Locate the cell with the specified text and output its (x, y) center coordinate. 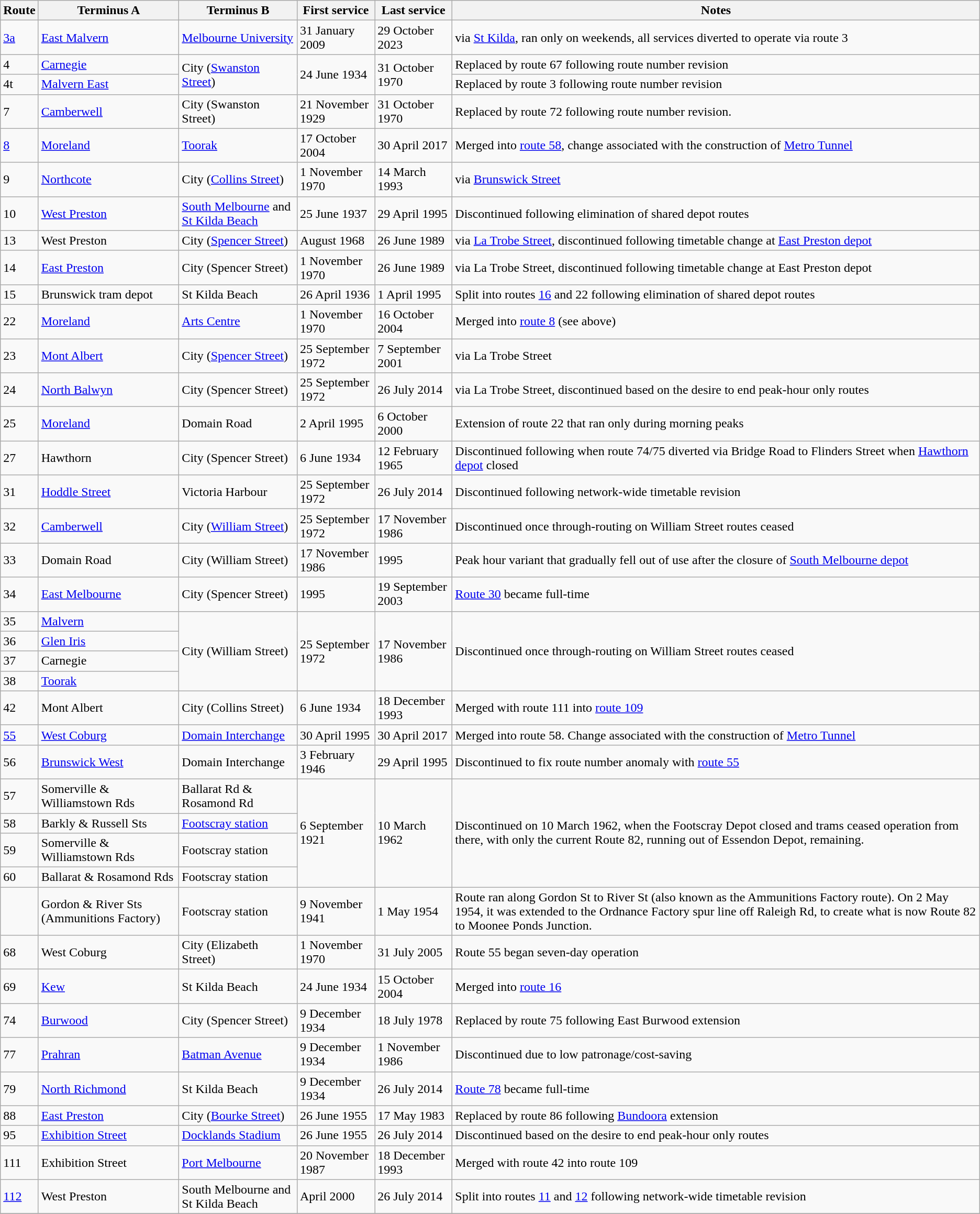
9 (19, 179)
10 March 1962 (414, 833)
24 (19, 390)
42 (19, 708)
27 (19, 458)
13 (19, 240)
6 September 1921 (336, 833)
Prahran (109, 1055)
32 (19, 526)
Merged into route 58, change associated with the construction of Metro Tunnel (716, 146)
55 (19, 735)
17 May 1983 (414, 1116)
Melbourne University (238, 38)
Split into routes 16 and 22 following elimination of shared depot routes (716, 294)
2 April 1995 (336, 424)
Notes (716, 10)
23 (19, 355)
Malvern East (109, 84)
Route 30 became full-time (716, 594)
4t (19, 84)
Merged into route 8 (see above) (716, 322)
Route 78 became full-time (716, 1088)
Ballarat & Rosamond Rds (109, 877)
East Melbourne (109, 594)
Docklands Stadium (238, 1135)
4 (19, 64)
Hoddle Street (109, 492)
111 (19, 1163)
31 July 2005 (414, 952)
57 (19, 796)
16 October 2004 (414, 322)
Route 55 began seven-day operation (716, 952)
7 September 2001 (414, 355)
East Malvern (109, 38)
Replaced by route 3 following route number revision (716, 84)
Terminus A (109, 10)
56 (19, 761)
31 (19, 492)
Replaced by route 72 following route number revision. (716, 111)
Discontinued following network-wide timetable revision (716, 492)
Gordon & River Sts (Ammunitions Factory) (109, 911)
via St Kilda, ran only on weekends, all services diverted to operate via route 3 (716, 38)
Replaced by route 67 following route number revision (716, 64)
35 (19, 621)
14 March 1993 (414, 179)
58 (19, 823)
August 1968 (336, 240)
Glen Iris (109, 641)
Terminus B (238, 10)
74 (19, 1020)
36 (19, 641)
7 (19, 111)
25 June 1937 (336, 214)
Merged into route 58. Change associated with the construction of Metro Tunnel (716, 735)
North Richmond (109, 1088)
Replaced by route 86 following Bundoora extension (716, 1116)
Split into routes 11 and 12 following network-wide timetable revision (716, 1196)
Route (19, 10)
Replaced by route 75 following East Burwood extension (716, 1020)
Hawthorn (109, 458)
Discontinued following elimination of shared depot routes (716, 214)
North Balwyn (109, 390)
20 November 1987 (336, 1163)
12 February 1965 (414, 458)
9 November 1941 (336, 911)
Discontinued to fix route number anomaly with route 55 (716, 761)
22 (19, 322)
59 (19, 851)
First service (336, 10)
19 September 2003 (414, 594)
3 February 1946 (336, 761)
21 November 1929 (336, 111)
34 (19, 594)
Merged into route 16 (716, 987)
via Brunswick Street (716, 179)
112 (19, 1196)
38 (19, 681)
1 May 1954 (414, 911)
via La Trobe Street, discontinued based on the desire to end peak-hour only routes (716, 390)
Port Melbourne (238, 1163)
14 (19, 267)
1 November 1986 (414, 1055)
Merged with route 111 into route 109 (716, 708)
17 October 2004 (336, 146)
10 (19, 214)
Malvern (109, 621)
Last service (414, 10)
3a (19, 38)
Discontinued following when route 74/75 diverted via Bridge Road to Flinders Street when Hawthorn depot closed (716, 458)
33 (19, 560)
Batman Avenue (238, 1055)
25 (19, 424)
6 October 2000 (414, 424)
8 (19, 146)
Brunswick tram depot (109, 294)
95 (19, 1135)
via La Trobe Street (716, 355)
Ballarat Rd & Rosamond Rd (238, 796)
Merged with route 42 into route 109 (716, 1163)
29 October 2023 (414, 38)
Extension of route 22 that ran only during morning peaks (716, 424)
69 (19, 987)
Discontinued due to low patronage/cost-saving (716, 1055)
31 January 2009 (336, 38)
1 April 1995 (414, 294)
April 2000 (336, 1196)
Victoria Harbour (238, 492)
79 (19, 1088)
15 October 2004 (414, 987)
City (Elizabeth Street) (238, 952)
15 (19, 294)
Discontinued based on the desire to end peak-hour only routes (716, 1135)
68 (19, 952)
37 (19, 661)
30 April 1995 (336, 735)
18 July 1978 (414, 1020)
Northcote (109, 179)
Brunswick West (109, 761)
Burwood (109, 1020)
26 April 1936 (336, 294)
City (Bourke Street) (238, 1116)
Arts Centre (238, 322)
88 (19, 1116)
Peak hour variant that gradually fell out of use after the closure of South Melbourne depot (716, 560)
60 (19, 877)
Barkly & Russell Sts (109, 823)
Kew (109, 987)
77 (19, 1055)
